Pinpoint the cell where the given text exists, returning its (x, y) midpoint coordinate. 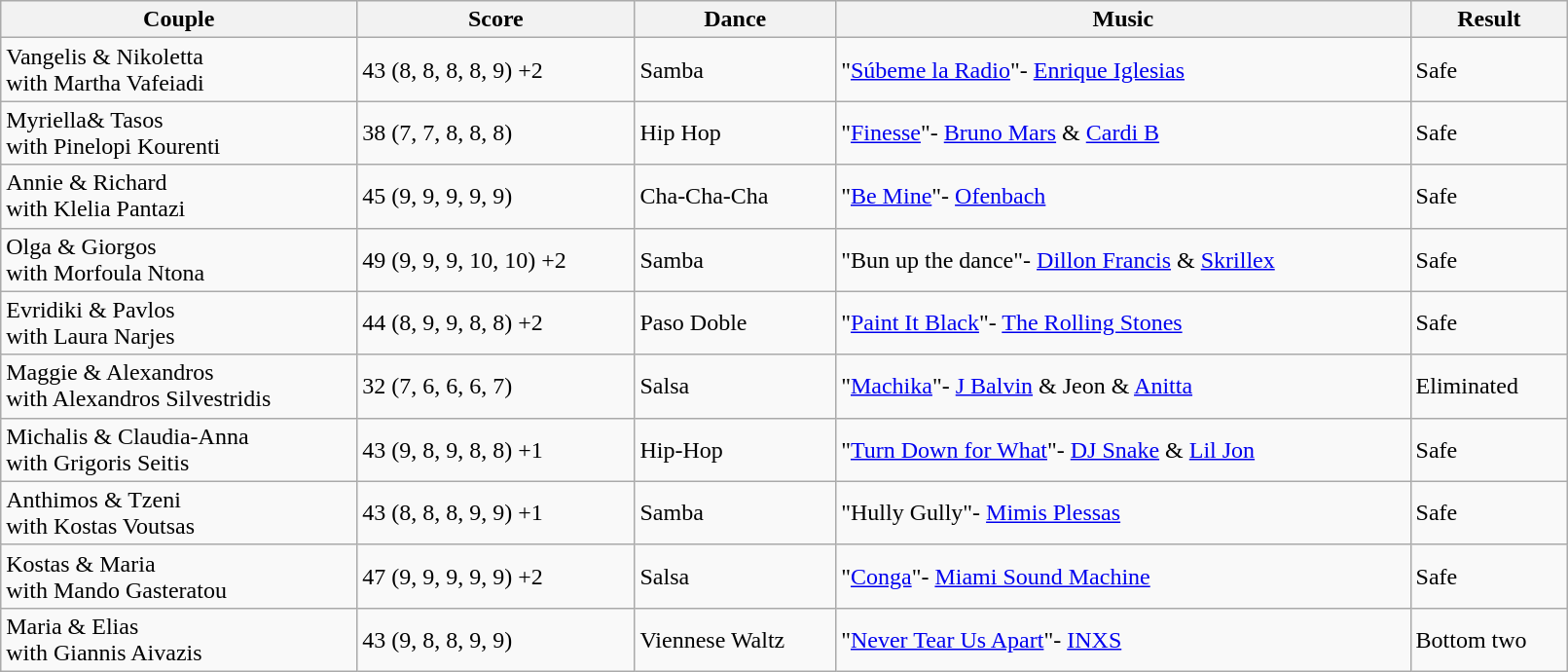
44 (8, 9, 9, 8, 8) +2 (496, 323)
43 (8, 8, 8, 8, 9) +2 (496, 70)
Music (1123, 19)
Maria & Eliaswith Giannis Aivazis (179, 639)
Dance (736, 19)
43 (9, 8, 8, 9, 9) (496, 639)
Viennese Waltz (736, 639)
49 (9, 9, 9, 10, 10) +2 (496, 259)
"Machika"- J Balvin & Jeon & Anitta (1123, 386)
"Turn Down for What"- DJ Snake & Lil Jon (1123, 450)
Result (1489, 19)
Paso Doble (736, 323)
Bottom two (1489, 639)
32 (7, 6, 6, 6, 7) (496, 386)
Hip-Hop (736, 450)
Kostas & Mariawith Mando Gasteratou (179, 577)
Score (496, 19)
Couple (179, 19)
43 (8, 8, 8, 9, 9) +1 (496, 512)
Hip Hop (736, 132)
45 (9, 9, 9, 9, 9) (496, 197)
"Be Mine"- Ofenbach (1123, 197)
43 (9, 8, 9, 8, 8) +1 (496, 450)
Annie & Richardwith Klelia Pantazi (179, 197)
Anthimos & Tzeniwith Kostas Voutsas (179, 512)
38 (7, 7, 8, 8, 8) (496, 132)
Olga & Giorgoswith Morfoula Ntona (179, 259)
"Conga"- Miami Sound Machine (1123, 577)
Eliminated (1489, 386)
Cha-Cha-Cha (736, 197)
Myriella& Tasoswith Pinelopi Kourenti (179, 132)
"Finesse"- Bruno Mars & Cardi B (1123, 132)
"Súbeme la Radio"- Enrique Iglesias (1123, 70)
"Hully Gully"- Mimis Plessas (1123, 512)
Evridiki & Pavloswith Laura Narjes (179, 323)
"Never Tear Us Apart"- INXS (1123, 639)
"Paint It Black"- The Rolling Stones (1123, 323)
"Bun up the dance"- Dillon Francis & Skrillex (1123, 259)
Maggie & Alexandroswith Alexandros Silvestridis (179, 386)
47 (9, 9, 9, 9, 9) +2 (496, 577)
Michalis & Claudia-Annawith Grigoris Seitis (179, 450)
Vangelis & Nikolettawith Martha Vafeiadi (179, 70)
